Pinpoint the cell where the given text exists, returning its (X, Y) midpoint coordinate. 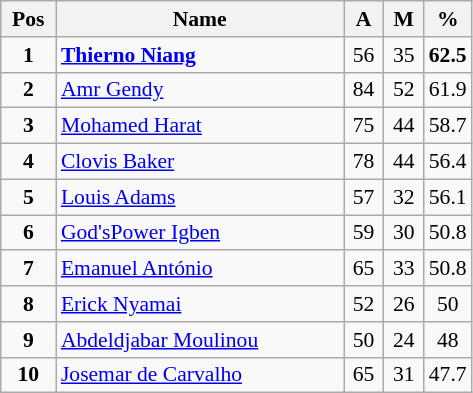
Thierno Niang (200, 55)
Josemar de Carvalho (200, 375)
Name (200, 19)
59 (364, 233)
M (404, 19)
7 (28, 269)
48 (448, 340)
God'sPower Igben (200, 233)
5 (28, 197)
57 (364, 197)
Erick Nyamai (200, 304)
84 (364, 90)
Abdeldjabar Moulinou (200, 340)
Louis Adams (200, 197)
62.5 (448, 55)
30 (404, 233)
Clovis Baker (200, 162)
% (448, 19)
32 (404, 197)
47.7 (448, 375)
58.7 (448, 126)
3 (28, 126)
10 (28, 375)
26 (404, 304)
33 (404, 269)
Mohamed Harat (200, 126)
6 (28, 233)
75 (364, 126)
Emanuel António (200, 269)
56.1 (448, 197)
Pos (28, 19)
1 (28, 55)
24 (404, 340)
56.4 (448, 162)
Amr Gendy (200, 90)
78 (364, 162)
A (364, 19)
35 (404, 55)
31 (404, 375)
2 (28, 90)
9 (28, 340)
8 (28, 304)
61.9 (448, 90)
4 (28, 162)
56 (364, 55)
